Locate the cell with the specified text and output its (X, Y) center coordinate. 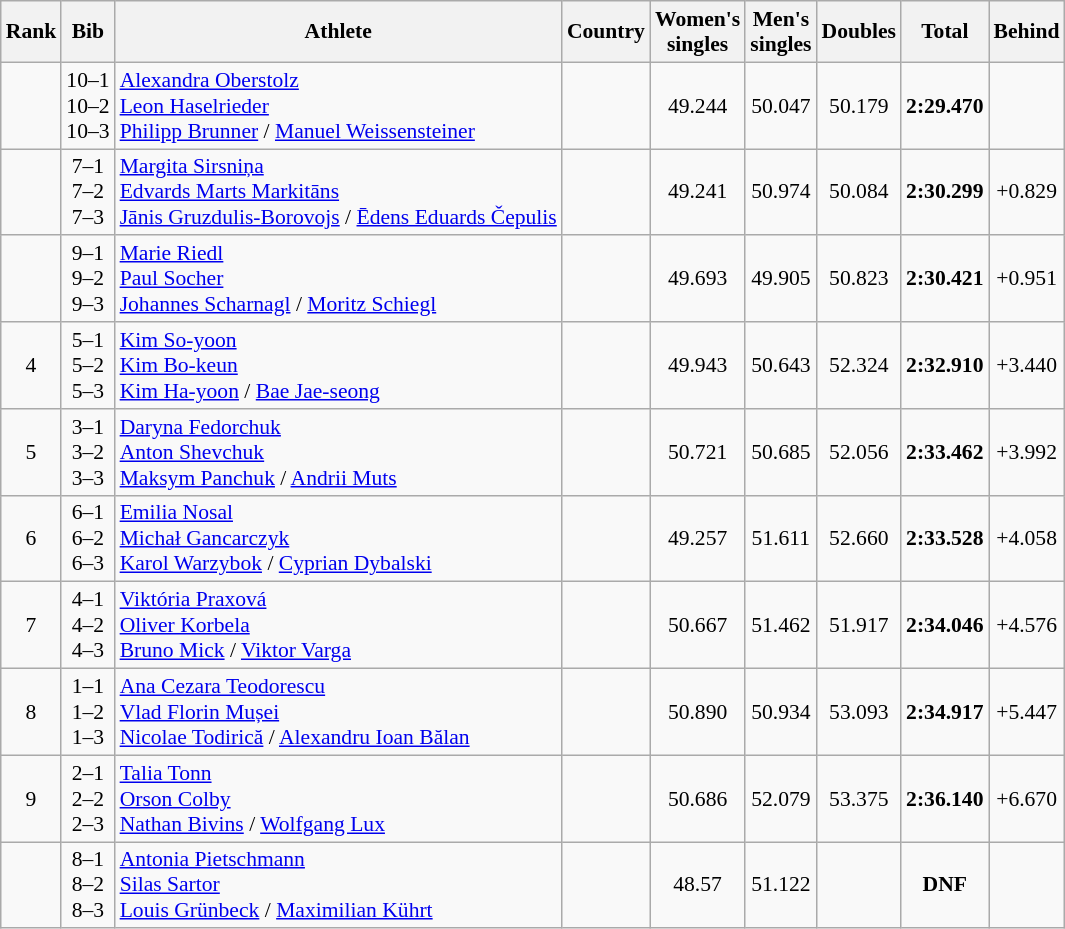
51.462 (780, 626)
Rank (32, 32)
7–17–27–3 (88, 192)
Antonia PietschmannSilas SartorLouis Grünbeck / Maximilian Kührt (338, 886)
50.934 (780, 712)
Daryna FedorchukAnton ShevchukMaksym Panchuk / Andrii Muts (338, 452)
8–18–28–3 (88, 886)
+5.447 (1027, 712)
Alexandra OberstolzLeon HaselriederPhilipp Brunner / Manuel Weissensteiner (338, 106)
7 (32, 626)
2:30.421 (944, 280)
9–19–29–3 (88, 280)
50.667 (698, 626)
Emilia NosalMichał GancarczykKarol Warzybok / Cyprian Dybalski (338, 538)
Men'ssingles (780, 32)
DNF (944, 886)
9 (32, 798)
49.244 (698, 106)
Total (944, 32)
1–11–21–3 (88, 712)
4 (32, 366)
Bib (88, 32)
50.643 (780, 366)
Margita SirsniņaEdvards Marts MarkitānsJānis Gruzdulis-Borovojs / Ēdens Eduards Čepulis (338, 192)
50.685 (780, 452)
50.084 (860, 192)
50.179 (860, 106)
2:34.046 (944, 626)
52.056 (860, 452)
6 (32, 538)
+3.440 (1027, 366)
+0.951 (1027, 280)
50.890 (698, 712)
2–12–22–3 (88, 798)
50.047 (780, 106)
51.611 (780, 538)
Kim So-yoonKim Bo-keunKim Ha-yoon / Bae Jae-seong (338, 366)
4–14–24–3 (88, 626)
Athlete (338, 32)
5–15–25–3 (88, 366)
53.375 (860, 798)
5 (32, 452)
2:36.140 (944, 798)
53.093 (860, 712)
2:33.462 (944, 452)
+3.992 (1027, 452)
51.917 (860, 626)
52.079 (780, 798)
49.943 (698, 366)
50.721 (698, 452)
6–16–26–3 (88, 538)
+0.829 (1027, 192)
Country (606, 32)
2:29.470 (944, 106)
Ana Cezara TeodorescuVlad Florin MușeiNicolae Todirică / Alexandru Ioan Bălan (338, 712)
2:34.917 (944, 712)
Doubles (860, 32)
49.241 (698, 192)
49.693 (698, 280)
50.823 (860, 280)
Viktória PraxováOliver KorbelaBruno Mick / Viktor Varga (338, 626)
51.122 (780, 886)
50.686 (698, 798)
2:32.910 (944, 366)
Marie RiedlPaul SocherJohannes Scharnagl / Moritz Schiegl (338, 280)
2:30.299 (944, 192)
52.660 (860, 538)
Talia TonnOrson ColbyNathan Bivins / Wolfgang Lux (338, 798)
49.257 (698, 538)
+4.058 (1027, 538)
+6.670 (1027, 798)
50.974 (780, 192)
+4.576 (1027, 626)
49.905 (780, 280)
8 (32, 712)
10–110–210–3 (88, 106)
52.324 (860, 366)
Behind (1027, 32)
48.57 (698, 886)
3–13–23–3 (88, 452)
2:33.528 (944, 538)
Women'ssingles (698, 32)
